Capture the cell that displays the provided text and extract its (X, Y) central coordinate. 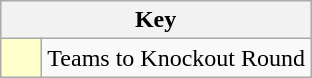
Teams to Knockout Round (176, 58)
Key (156, 20)
